Identify which cell holds the provided text, then report its (X, Y) central coordinate. 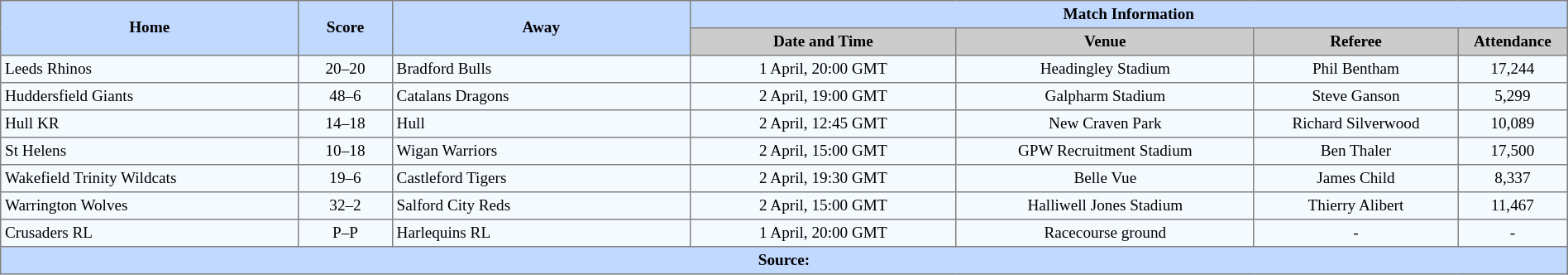
Belle Vue (1105, 179)
Thierry Alibert (1355, 205)
P–P (346, 234)
17,244 (1513, 70)
Venue (1105, 41)
Away (541, 28)
2 April, 19:00 GMT (823, 96)
Score (346, 28)
8,337 (1513, 179)
Match Information (1128, 15)
Steve Ganson (1355, 96)
48–6 (346, 96)
Hull KR (150, 124)
Wigan Warriors (541, 151)
Phil Bentham (1355, 70)
Date and Time (823, 41)
11,467 (1513, 205)
St Helens (150, 151)
Huddersfield Giants (150, 96)
20–20 (346, 70)
10,089 (1513, 124)
Richard Silverwood (1355, 124)
Crusaders RL (150, 234)
Bradford Bulls (541, 70)
2 April, 12:45 GMT (823, 124)
5,299 (1513, 96)
17,500 (1513, 151)
14–18 (346, 124)
Racecourse ground (1105, 234)
Castleford Tigers (541, 179)
2 April, 19:30 GMT (823, 179)
Warrington Wolves (150, 205)
Wakefield Trinity Wildcats (150, 179)
Salford City Reds (541, 205)
GPW Recruitment Stadium (1105, 151)
Home (150, 28)
James Child (1355, 179)
Hull (541, 124)
Harlequins RL (541, 234)
Referee (1355, 41)
Headingley Stadium (1105, 70)
Halliwell Jones Stadium (1105, 205)
Source: (784, 260)
32–2 (346, 205)
10–18 (346, 151)
19–6 (346, 179)
New Craven Park (1105, 124)
Ben Thaler (1355, 151)
Catalans Dragons (541, 96)
Attendance (1513, 41)
Galpharm Stadium (1105, 96)
Leeds Rhinos (150, 70)
